Determine the (X, Y) coordinate at the center of the cell enclosing the given text.  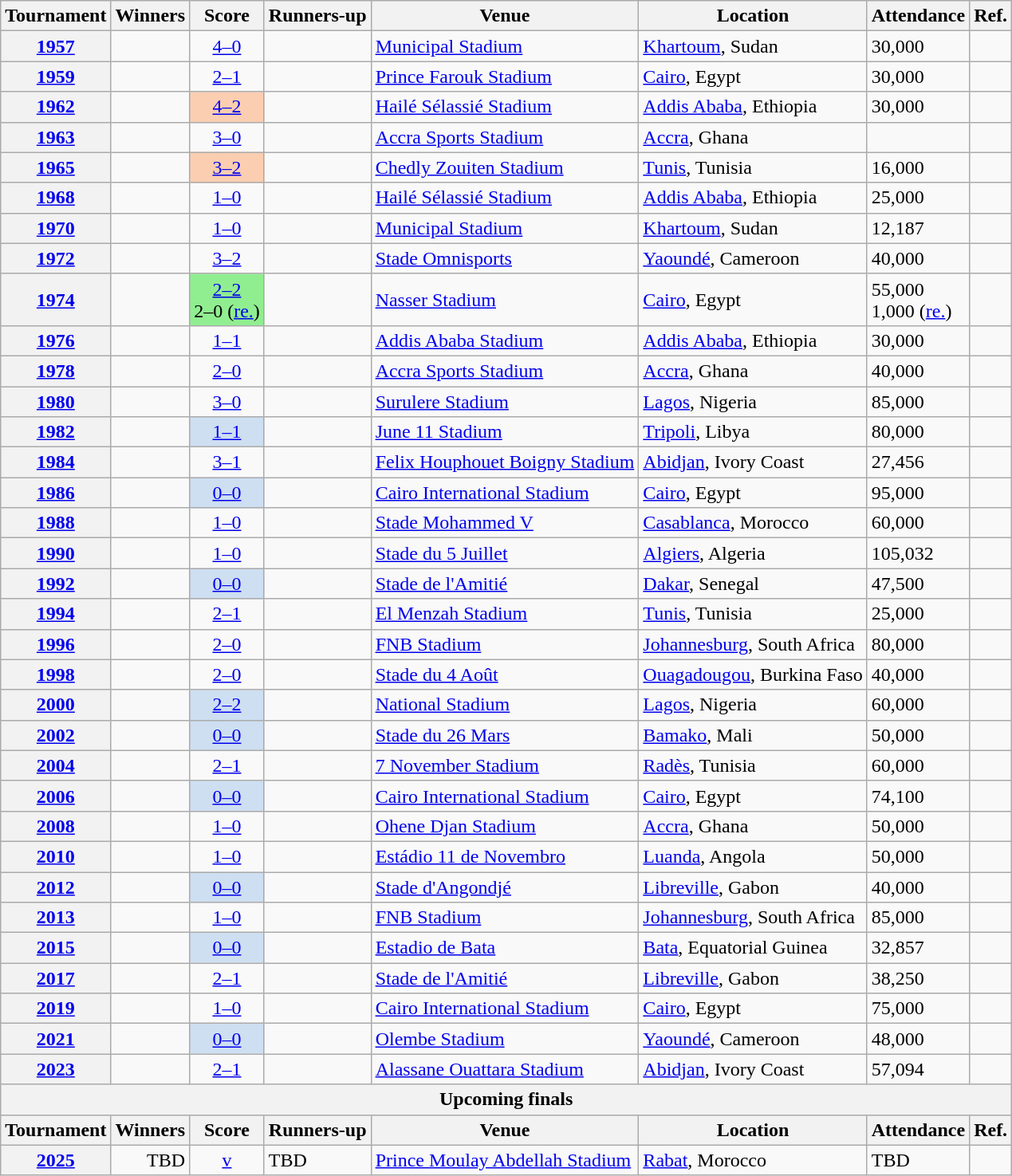
12,187 (918, 228)
Radès, Tunisia (753, 765)
1978 (56, 371)
4–0 (227, 46)
Stade du 26 Mars (505, 735)
2021 (56, 1039)
Stade Omnisports (505, 258)
7 November Stadium (505, 765)
Algiers, Algeria (753, 553)
2013 (56, 918)
1957 (56, 46)
1972 (56, 258)
16,000 (918, 167)
June 11 Stadium (505, 432)
Bamako, Mali (753, 735)
74,100 (918, 796)
1988 (56, 523)
1986 (56, 493)
Olembe Stadium (505, 1039)
Ouagadougou, Burkina Faso (753, 675)
1980 (56, 401)
47,500 (918, 584)
1994 (56, 614)
57,094 (918, 1069)
2–2 (227, 705)
2023 (56, 1069)
Surulere Stadium (505, 401)
Stade Mohammed V (505, 523)
2006 (56, 796)
2017 (56, 978)
2015 (56, 948)
1996 (56, 644)
Alassane Ouattara Stadium (505, 1069)
Estadio de Bata (505, 948)
Nasser Stadium (505, 300)
2000 (56, 705)
1984 (56, 462)
2010 (56, 856)
1990 (56, 553)
Stade d'Angondjé (505, 887)
Felix Houphouet Boigny Stadium (505, 462)
v (227, 1160)
Bata, Equatorial Guinea (753, 948)
27,456 (918, 462)
National Stadium (505, 705)
Chedly Zouiten Stadium (505, 167)
1970 (56, 228)
2012 (56, 887)
48,000 (918, 1039)
105,032 (918, 553)
1962 (56, 107)
Addis Ababa Stadium (505, 340)
Prince Moulay Abdellah Stadium (505, 1160)
4–2 (227, 107)
El Menzah Stadium (505, 614)
Luanda, Angola (753, 856)
1998 (56, 675)
55,0001,000 (re.) (918, 300)
1992 (56, 584)
Dakar, Senegal (753, 584)
2002 (56, 735)
1982 (56, 432)
Casablanca, Morocco (753, 523)
Tripoli, Libya (753, 432)
Upcoming finals (506, 1099)
Ohene Djan Stadium (505, 826)
1968 (56, 198)
Stade du 5 Juillet (505, 553)
2008 (56, 826)
95,000 (918, 493)
Stade du 4 Août (505, 675)
1959 (56, 77)
38,250 (918, 978)
Estádio 11 de Novembro (505, 856)
Prince Farouk Stadium (505, 77)
2025 (56, 1160)
2–2 2–0 (re.) (227, 300)
1965 (56, 167)
32,857 (918, 948)
Rabat, Morocco (753, 1160)
3–1 (227, 462)
1976 (56, 340)
2019 (56, 1009)
1963 (56, 137)
2004 (56, 765)
1974 (56, 300)
75,000 (918, 1009)
